Find where the given text appears and provide that cell's center as (x, y) coordinate. 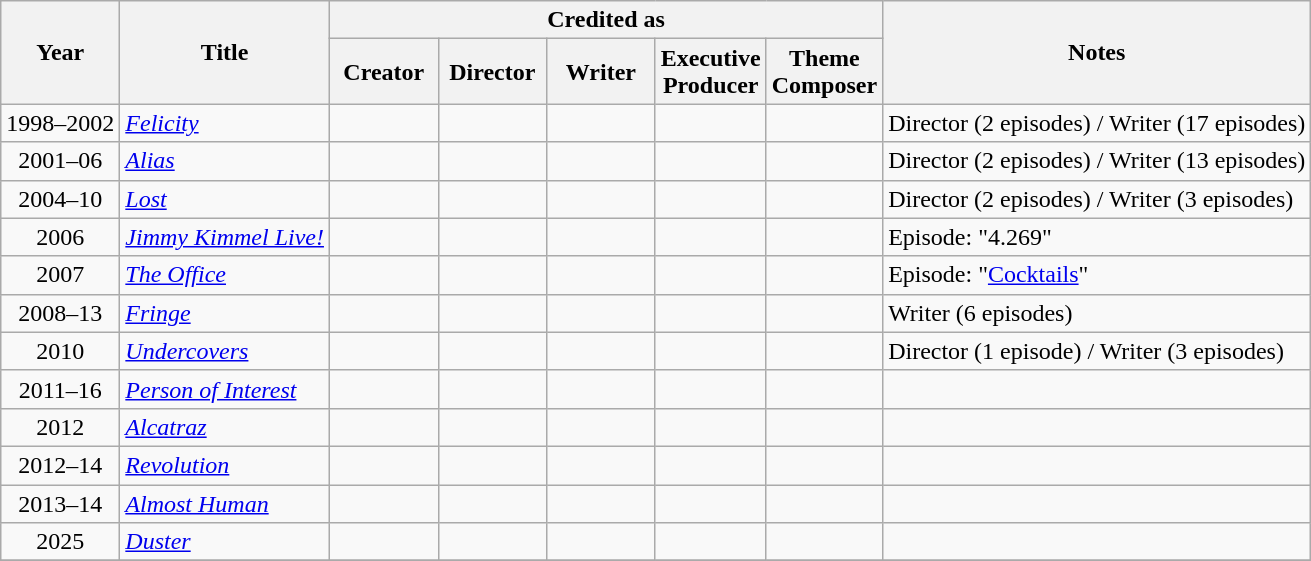
2010 (60, 351)
Alias (225, 161)
Creator (384, 72)
Year (60, 52)
Writer (602, 72)
2013–14 (60, 503)
Duster (225, 542)
Fringe (225, 313)
Director (2 episodes) / Writer (3 episodes) (1097, 199)
Person of Interest (225, 389)
Revolution (225, 465)
2007 (60, 275)
Director (1 episode) / Writer (3 episodes) (1097, 351)
Episode: "Cocktails" (1097, 275)
2006 (60, 237)
Writer (6 episodes) (1097, 313)
Alcatraz (225, 427)
ThemeComposer (824, 72)
The Office (225, 275)
2001–06 (60, 161)
2012–14 (60, 465)
1998–2002 (60, 123)
Executive Producer (710, 72)
Episode: "4.269" (1097, 237)
2004–10 (60, 199)
2012 (60, 427)
Director (2 episodes) / Writer (13 episodes) (1097, 161)
2008–13 (60, 313)
Jimmy Kimmel Live! (225, 237)
Almost Human (225, 503)
Credited as (606, 20)
Director (2 episodes) / Writer (17 episodes) (1097, 123)
2011–16 (60, 389)
Felicity (225, 123)
Director (492, 72)
Notes (1097, 52)
Lost (225, 199)
Undercovers (225, 351)
2025 (60, 542)
Title (225, 52)
